Output the [x, y] coordinate of the center of the cell containing the given text.  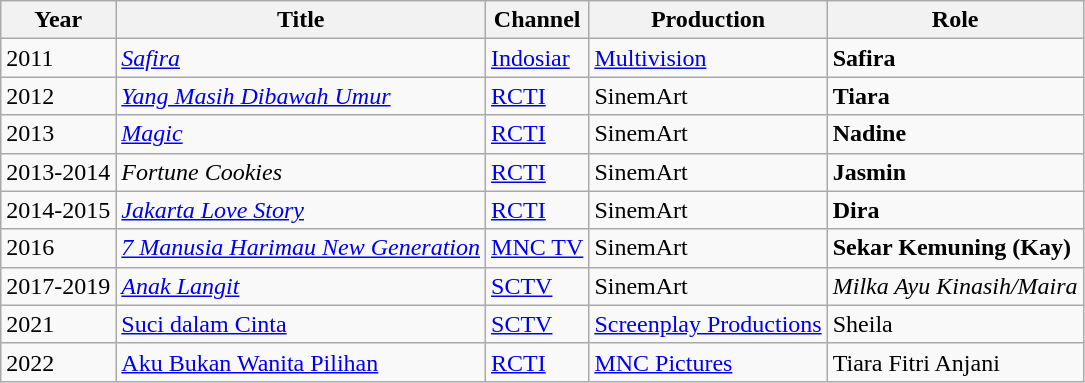
Magic [301, 134]
Milka Ayu Kinasih/Maira [955, 286]
2011 [58, 58]
2013-2014 [58, 172]
Fortune Cookies [301, 172]
Year [58, 20]
Anak Langit [301, 286]
Sekar Kemuning (Kay) [955, 248]
MNC Pictures [708, 362]
2021 [58, 324]
Jasmin [955, 172]
2022 [58, 362]
2016 [58, 248]
Indosiar [538, 58]
Nadine [955, 134]
Aku Bukan Wanita Pilihan [301, 362]
Multivision [708, 58]
Tiara [955, 96]
Yang Masih Dibawah Umur [301, 96]
Production [708, 20]
MNC TV [538, 248]
Jakarta Love Story [301, 210]
7 Manusia Harimau New Generation [301, 248]
Screenplay Productions [708, 324]
Channel [538, 20]
Tiara Fitri Anjani [955, 362]
Suci dalam Cinta [301, 324]
2017-2019 [58, 286]
2013 [58, 134]
Sheila [955, 324]
2012 [58, 96]
Dira [955, 210]
2014-2015 [58, 210]
Role [955, 20]
Title [301, 20]
